Determine the (X, Y) coordinate at the center of the cell enclosing the given text.  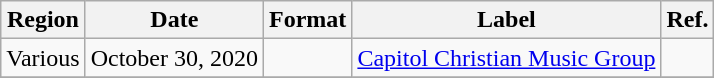
Date (174, 20)
Ref. (688, 20)
Format (308, 20)
Capitol Christian Music Group (506, 58)
Region (43, 20)
October 30, 2020 (174, 58)
Label (506, 20)
Various (43, 58)
